From the cell containing the given text, extract its center point as [x, y] coordinate. 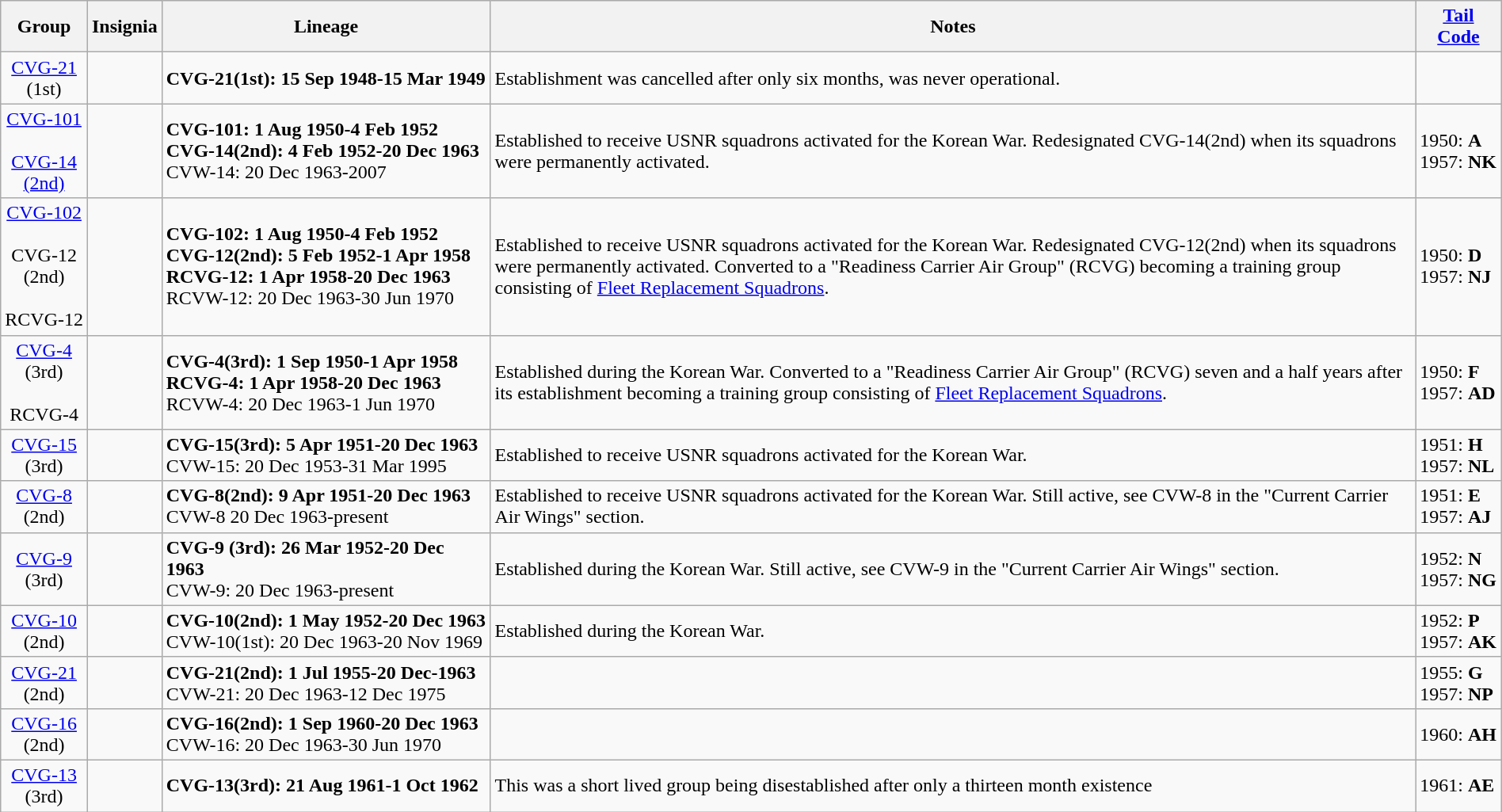
1952: P1957: AK [1458, 631]
CVG-102CVG-12(2nd)RCVG-12 [44, 266]
CVG-21(1st): 15 Sep 1948-15 Mar 1949 [326, 78]
CVG-21(2nd): 1 Jul 1955-20 Dec-1963CVW-21: 20 Dec 1963-12 Dec 1975 [326, 683]
CVG-101CVG-14(2nd) [44, 151]
CVG-16(2nd) [44, 734]
CVG-101: 1 Aug 1950-4 Feb 1952CVG-14(2nd): 4 Feb 1952-20 Dec 1963CVW-14: 20 Dec 1963-2007 [326, 151]
CVG-15(3rd) [44, 455]
Insignia [124, 27]
CVG-15(3rd): 5 Apr 1951-20 Dec 1963CVW-15: 20 Dec 1953-31 Mar 1995 [326, 455]
Tail Code [1458, 27]
1951: H1957: NL [1458, 455]
1950: F1957: AD [1458, 382]
1950: D1957: NJ [1458, 266]
Established to receive USNR squadrons activated for the Korean War. Still active, see CVW-8 in the "Current Carrier Air Wings" section. [953, 507]
CVG-21(1st) [44, 78]
CVG-8(2nd): 9 Apr 1951-20 Dec 1963CVW-8 20 Dec 1963-present [326, 507]
CVG-8(2nd) [44, 507]
Established to receive USNR squadrons activated for the Korean War. Redesignated CVG-14(2nd) when its squadrons were permanently activated. [953, 151]
This was a short lived group being disestablished after only a thirteen month existence [953, 786]
CVG-13(3rd): 21 Aug 1961-1 Oct 1962 [326, 786]
Notes [953, 27]
Established during the Korean War. [953, 631]
CVG-10(2nd): 1 May 1952-20 Dec 1963CVW-10(1st): 20 Dec 1963-20 Nov 1969 [326, 631]
Established to receive USNR squadrons activated for the Korean War. [953, 455]
CVG-10(2nd) [44, 631]
CVG-9(3rd) [44, 569]
Established during the Korean War. Still active, see CVW-9 in the "Current Carrier Air Wings" section. [953, 569]
Group [44, 27]
CVG-9 (3rd): 26 Mar 1952-20 Dec 1963CVW-9: 20 Dec 1963-present [326, 569]
Establishment was cancelled after only six months, was never operational. [953, 78]
CVG-16(2nd): 1 Sep 1960-20 Dec 1963CVW-16: 20 Dec 1963-30 Jun 1970 [326, 734]
1955: G1957: NP [1458, 683]
1960: AH [1458, 734]
CVG-4(3rd)RCVG-4 [44, 382]
CVG-13(3rd) [44, 786]
CVG-102: 1 Aug 1950-4 Feb 1952CVG-12(2nd): 5 Feb 1952-1 Apr 1958RCVG-12: 1 Apr 1958-20 Dec 1963RCVW-12: 20 Dec 1963-30 Jun 1970 [326, 266]
1950: A1957: NK [1458, 151]
1961: AE [1458, 786]
1951: E1957: AJ [1458, 507]
CVG-21(2nd) [44, 683]
CVG-4(3rd): 1 Sep 1950-1 Apr 1958RCVG-4: 1 Apr 1958-20 Dec 1963RCVW-4: 20 Dec 1963-1 Jun 1970 [326, 382]
1952: N1957: NG [1458, 569]
Lineage [326, 27]
